Capture the cell that displays the provided text and extract its [X, Y] central coordinate. 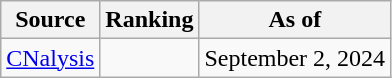
CNalysis [50, 58]
Ranking [150, 20]
As of [295, 20]
September 2, 2024 [295, 58]
Source [50, 20]
